Find where the given text appears and provide that cell's center as [X, Y] coordinate. 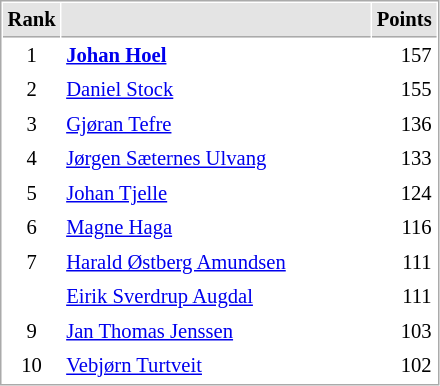
Points [404, 20]
124 [404, 194]
7 [32, 262]
2 [32, 90]
Gjøran Tefre [216, 124]
5 [32, 194]
4 [32, 158]
116 [404, 228]
Daniel Stock [216, 90]
102 [404, 366]
3 [32, 124]
Magne Haga [216, 228]
157 [404, 56]
Rank [32, 20]
133 [404, 158]
155 [404, 90]
136 [404, 124]
6 [32, 228]
Johan Tjelle [216, 194]
103 [404, 332]
Jørgen Sæternes Ulvang [216, 158]
9 [32, 332]
Harald Østberg Amundsen [216, 262]
10 [32, 366]
1 [32, 56]
Johan Hoel [216, 56]
Eirik Sverdrup Augdal [216, 296]
Jan Thomas Jenssen [216, 332]
Vebjørn Turtveit [216, 366]
